Determine the [X, Y] coordinate at the center of the cell enclosing the given text.  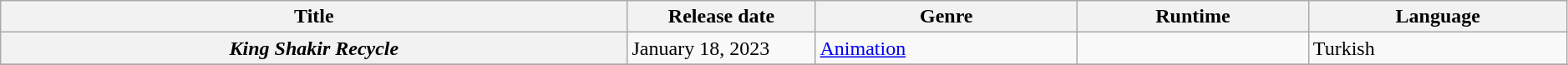
Language [1438, 17]
King Shakir Recycle [314, 48]
Release date [722, 17]
Runtime [1193, 17]
January 18, 2023 [722, 48]
Title [314, 17]
Turkish [1438, 48]
Animation [946, 48]
Genre [946, 17]
